Locate the cell with the specified text and output its [x, y] center coordinate. 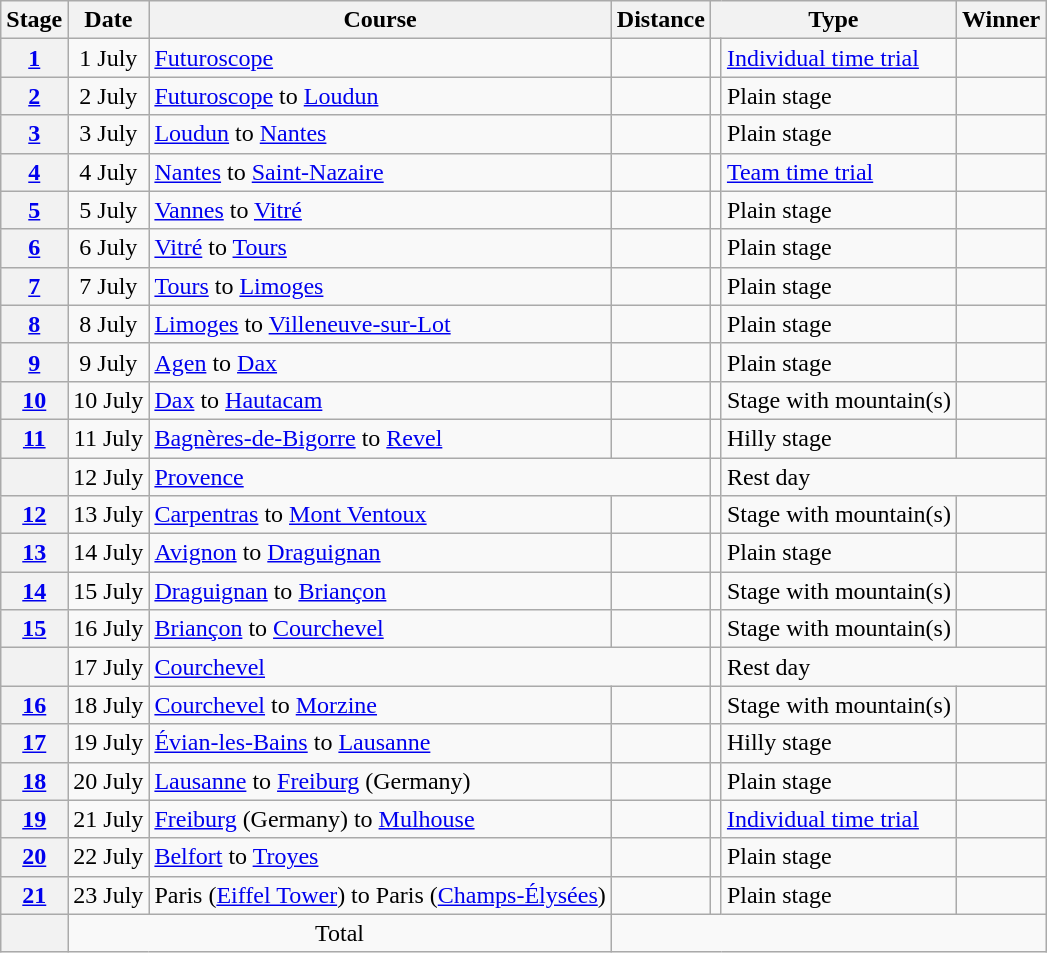
Vitré to Tours [380, 248]
Agen to Dax [380, 362]
12 [34, 515]
21 [34, 895]
14 July [108, 553]
Loudun to Nantes [380, 134]
Provence [430, 477]
11 [34, 438]
Limoges to Villeneuve-sur-Lot [380, 324]
20 [34, 857]
7 [34, 286]
Futuroscope to Loudun [380, 96]
Évian-les-Bains to Lausanne [380, 743]
18 [34, 781]
4 July [108, 172]
6 July [108, 248]
Dax to Hautacam [380, 400]
Briançon to Courchevel [380, 629]
8 [34, 324]
2 July [108, 96]
2 [34, 96]
15 [34, 629]
Lausanne to Freiburg (Germany) [380, 781]
1 July [108, 58]
Courchevel to Morzine [380, 705]
Stage [34, 20]
21 July [108, 819]
1 [34, 58]
15 July [108, 591]
5 July [108, 210]
Futuroscope [380, 58]
Winner [1000, 20]
Avignon to Draguignan [380, 553]
5 [34, 210]
Vannes to Vitré [380, 210]
Team time trial [838, 172]
13 [34, 553]
7 July [108, 286]
Bagnères-de-Bigorre to Revel [380, 438]
Type [833, 20]
17 [34, 743]
Course [380, 20]
8 July [108, 324]
3 July [108, 134]
20 July [108, 781]
13 July [108, 515]
Distance [660, 20]
19 [34, 819]
3 [34, 134]
16 [34, 705]
Carpentras to Mont Ventoux [380, 515]
Freiburg (Germany) to Mulhouse [380, 819]
16 July [108, 629]
11 July [108, 438]
23 July [108, 895]
Belfort to Troyes [380, 857]
Total [340, 933]
Paris (Eiffel Tower) to Paris (Champs-Élysées) [380, 895]
Nantes to Saint-Nazaire [380, 172]
12 July [108, 477]
Tours to Limoges [380, 286]
17 July [108, 667]
22 July [108, 857]
Courchevel [430, 667]
10 [34, 400]
18 July [108, 705]
6 [34, 248]
9 [34, 362]
14 [34, 591]
Draguignan to Briançon [380, 591]
19 July [108, 743]
Date [108, 20]
9 July [108, 362]
4 [34, 172]
10 July [108, 400]
